Detect which cell encompasses the target text, then output its (x, y) center coordinate. 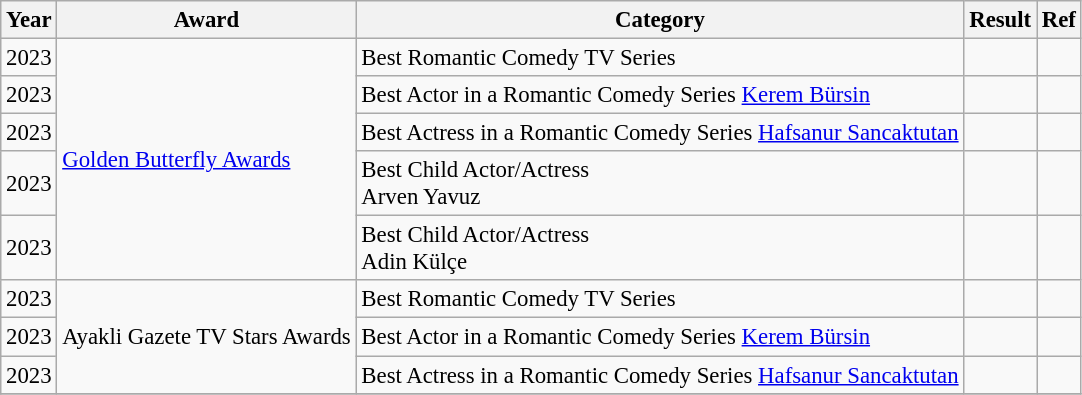
Ref (1058, 20)
Year (29, 20)
Best Child Actor/ActressAdin Külçe (660, 248)
Ayakli Gazete TV Stars Awards (206, 336)
Golden Butterfly Awards (206, 160)
Award (206, 20)
Result (1000, 20)
Best Child Actor/ActressArven Yavuz (660, 184)
Category (660, 20)
